Find where the given text appears and provide that cell's center as (X, Y) coordinate. 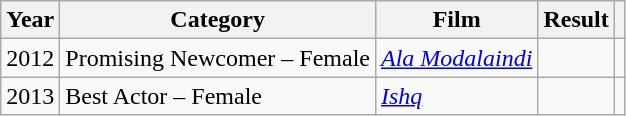
Best Actor – Female (218, 96)
Category (218, 20)
2012 (30, 58)
Promising Newcomer – Female (218, 58)
Ala Modalaindi (456, 58)
2013 (30, 96)
Film (456, 20)
Ishq (456, 96)
Year (30, 20)
Result (576, 20)
